Pinpoint the cell where the given text exists, returning its (X, Y) midpoint coordinate. 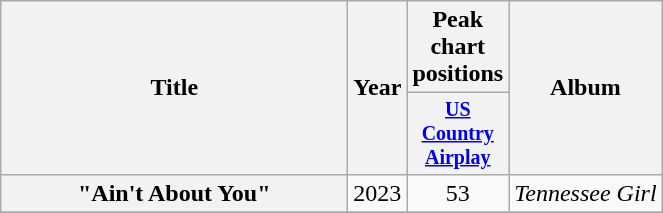
Title (174, 88)
Tennessee Girl (586, 193)
53 (458, 193)
"Ain't About You" (174, 193)
Peak chart positions (458, 47)
US Country Airplay (458, 134)
Year (378, 88)
Album (586, 88)
2023 (378, 193)
